Detect which cell encompasses the target text, then output its (x, y) center coordinate. 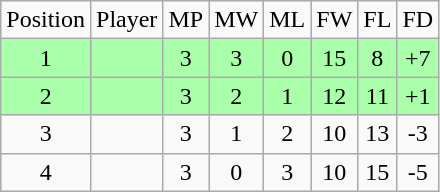
8 (378, 58)
11 (378, 96)
-5 (418, 172)
-3 (418, 134)
FD (418, 20)
MP (186, 20)
FL (378, 20)
FW (334, 20)
13 (378, 134)
+7 (418, 58)
12 (334, 96)
Position (46, 20)
MW (236, 20)
Player (127, 20)
+1 (418, 96)
4 (46, 172)
ML (288, 20)
